Return the (X, Y) coordinate for the center point of the cell that contains the specified text.  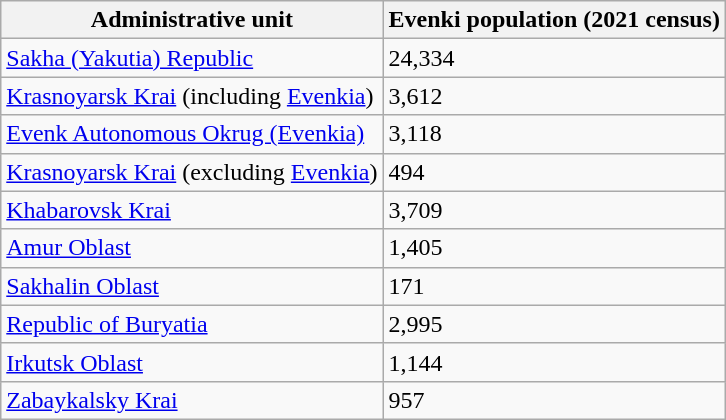
2,995 (554, 324)
3,118 (554, 134)
1,405 (554, 248)
24,334 (554, 58)
Administrative unit (192, 20)
Amur Oblast (192, 248)
Zabaykalsky Krai (192, 400)
Evenk Autonomous Okrug (Evenkia) (192, 134)
Sakha (Yakutia) Republic (192, 58)
Republic of Buryatia (192, 324)
3,612 (554, 96)
171 (554, 286)
Sakhalin Oblast (192, 286)
Irkutsk Oblast (192, 362)
Krasnoyarsk Krai (excluding Evenkia) (192, 172)
Evenki population (2021 census) (554, 20)
Khabarovsk Krai (192, 210)
3,709 (554, 210)
Krasnoyarsk Krai (including Evenkia) (192, 96)
957 (554, 400)
1,144 (554, 362)
494 (554, 172)
